Pinpoint the cell where the given text exists, returning its [X, Y] midpoint coordinate. 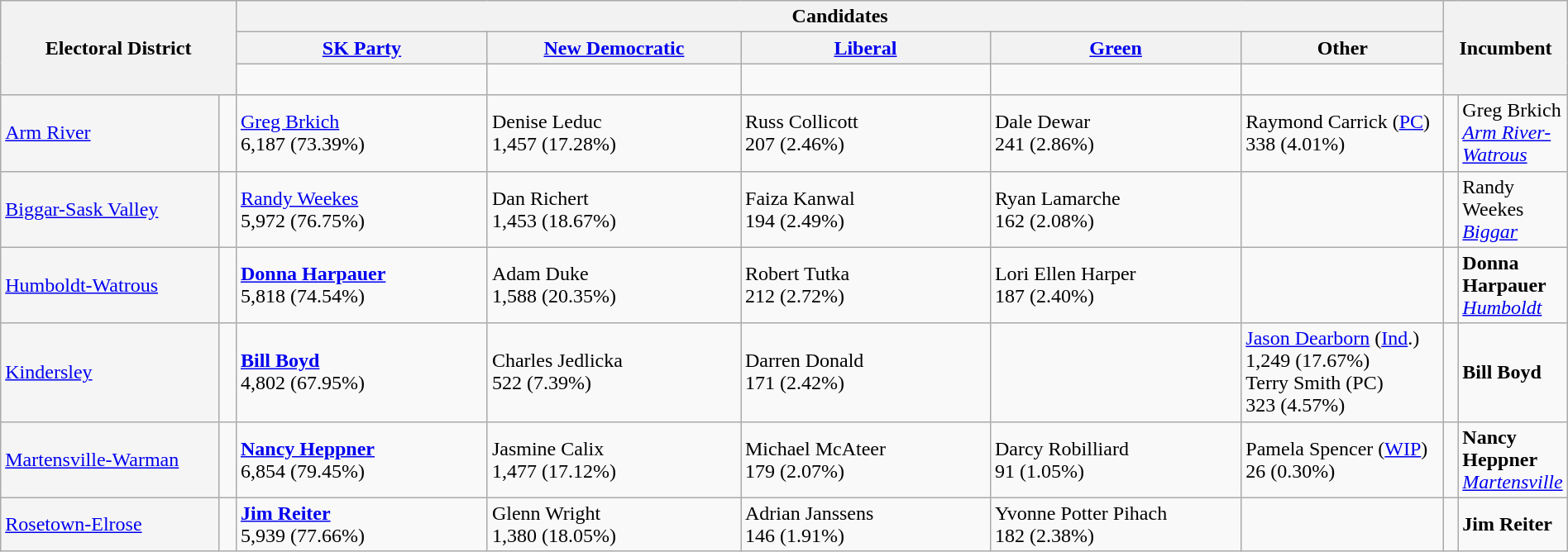
Ryan Lamarche162 (2.08%) [1115, 209]
Candidates [839, 17]
Pamela Spencer (WIP)26 (0.30%) [1343, 459]
Arm River [110, 133]
Electoral District [119, 48]
Darcy Robilliard91 (1.05%) [1115, 459]
Glenn Wright1,380 (18.05%) [614, 524]
Bill Boyd4,802 (67.95%) [361, 372]
Michael McAteer179 (2.07%) [866, 459]
Greg Brkich6,187 (73.39%) [361, 133]
Nancy Heppner6,854 (79.45%) [361, 459]
SK Party [361, 48]
Dan Richert1,453 (18.67%) [614, 209]
Greg BrkichArm River-Watrous [1513, 133]
Raymond Carrick (PC)338 (4.01%) [1343, 133]
Biggar-Sask Valley [110, 209]
Jason Dearborn (Ind.)1,249 (17.67%)Terry Smith (PC)323 (4.57%) [1343, 372]
Humboldt-Watrous [110, 285]
New Democratic [614, 48]
Green [1115, 48]
Adrian Janssens146 (1.91%) [866, 524]
Dale Dewar241 (2.86%) [1115, 133]
Jim Reiter5,939 (77.66%) [361, 524]
Jim Reiter [1513, 524]
Faiza Kanwal194 (2.49%) [866, 209]
Yvonne Potter Pihach182 (2.38%) [1115, 524]
Rosetown-Elrose [110, 524]
Donna HarpauerHumboldt [1513, 285]
Robert Tutka212 (2.72%) [866, 285]
Bill Boyd [1513, 372]
Randy WeekesBiggar [1513, 209]
Liberal [866, 48]
Donna Harpauer5,818 (74.54%) [361, 285]
Adam Duke1,588 (20.35%) [614, 285]
Randy Weekes5,972 (76.75%) [361, 209]
Denise Leduc1,457 (17.28%) [614, 133]
Incumbent [1505, 48]
Charles Jedlicka522 (7.39%) [614, 372]
Darren Donald171 (2.42%) [866, 372]
Jasmine Calix1,477 (17.12%) [614, 459]
Kindersley [110, 372]
Other [1343, 48]
Martensville-Warman [110, 459]
Nancy HeppnerMartensville [1513, 459]
Lori Ellen Harper187 (2.40%) [1115, 285]
Russ Collicott207 (2.46%) [866, 133]
